Identify which cell holds the provided text, then report its [x, y] central coordinate. 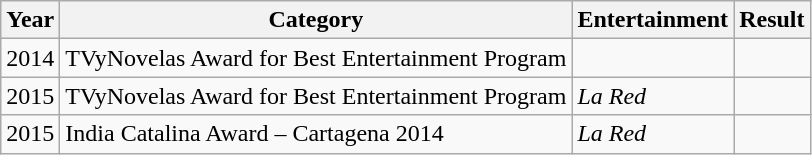
Entertainment [653, 20]
India Catalina Award – Cartagena 2014 [316, 134]
2014 [30, 58]
Year [30, 20]
Result [772, 20]
Category [316, 20]
